Determine the [X, Y] coordinate at the center of the cell enclosing the given text.  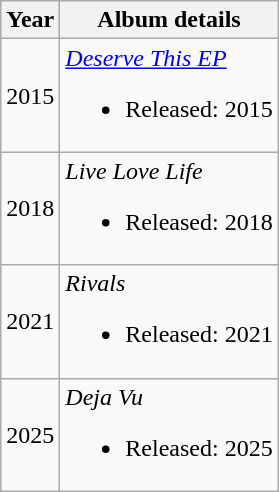
2015 [30, 96]
Year [30, 20]
2018 [30, 208]
Rivals Released: 2021 [169, 322]
Deja Vu Released: 2025 [169, 434]
2025 [30, 434]
Live Love Life Released: 2018 [169, 208]
Album details [169, 20]
Deserve This EP Released: 2015 [169, 96]
2021 [30, 322]
